From the cell containing the given text, extract its center point as [x, y] coordinate. 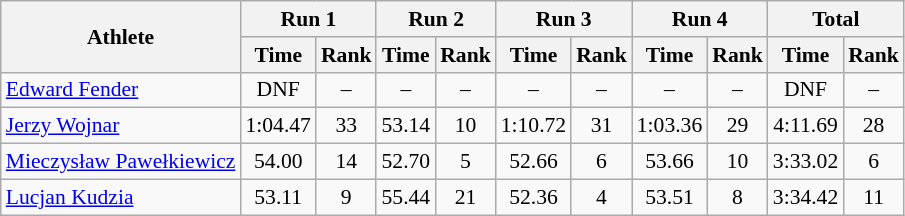
Athlete [121, 36]
53.11 [278, 197]
Jerzy Wojnar [121, 126]
Run 3 [564, 19]
54.00 [278, 162]
Mieczysław Pawełkiewicz [121, 162]
Run 4 [700, 19]
52.36 [534, 197]
53.14 [406, 126]
53.51 [670, 197]
5 [466, 162]
14 [346, 162]
55.44 [406, 197]
1:04.47 [278, 126]
11 [874, 197]
1:03.36 [670, 126]
4 [602, 197]
21 [466, 197]
8 [738, 197]
1:10.72 [534, 126]
52.70 [406, 162]
3:34.42 [806, 197]
Lucjan Kudzia [121, 197]
52.66 [534, 162]
31 [602, 126]
3:33.02 [806, 162]
4:11.69 [806, 126]
53.66 [670, 162]
Total [836, 19]
28 [874, 126]
Run 2 [436, 19]
Edward Fender [121, 90]
33 [346, 126]
9 [346, 197]
29 [738, 126]
Run 1 [308, 19]
